Provide the (X, Y) coordinate of the cell's center where the given text is located.  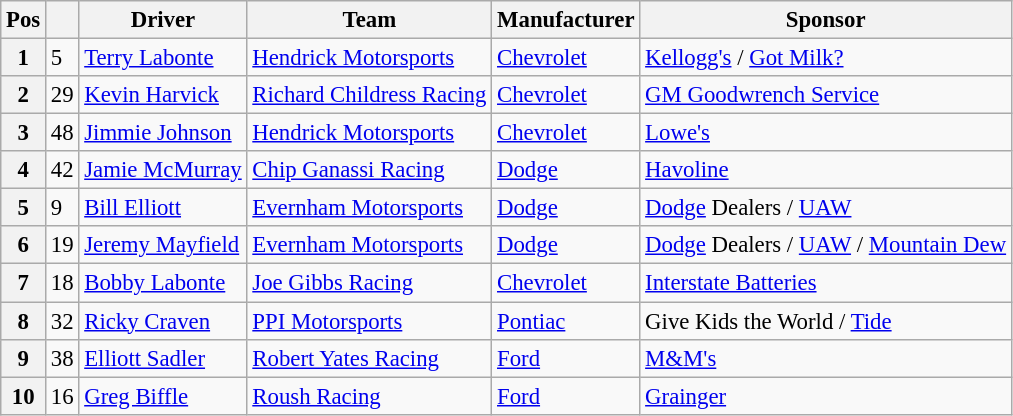
Dodge Dealers / UAW (826, 208)
38 (62, 358)
M&M's (826, 358)
42 (62, 170)
GM Goodwrench Service (826, 95)
Jeremy Mayfield (163, 245)
Team (370, 20)
Lowe's (826, 133)
4 (24, 170)
Sponsor (826, 20)
Manufacturer (566, 20)
Pos (24, 20)
Interstate Batteries (826, 283)
Grainger (826, 396)
8 (24, 321)
Bobby Labonte (163, 283)
Terry Labonte (163, 58)
Bill Elliott (163, 208)
1 (24, 58)
Kellogg's / Got Milk? (826, 58)
32 (62, 321)
19 (62, 245)
Elliott Sadler (163, 358)
48 (62, 133)
Chip Ganassi Racing (370, 170)
Joe Gibbs Racing (370, 283)
Ricky Craven (163, 321)
7 (24, 283)
16 (62, 396)
29 (62, 95)
Roush Racing (370, 396)
Dodge Dealers / UAW / Mountain Dew (826, 245)
Havoline (826, 170)
3 (24, 133)
PPI Motorsports (370, 321)
Robert Yates Racing (370, 358)
Pontiac (566, 321)
Jamie McMurray (163, 170)
Greg Biffle (163, 396)
Kevin Harvick (163, 95)
10 (24, 396)
18 (62, 283)
2 (24, 95)
Richard Childress Racing (370, 95)
Driver (163, 20)
Jimmie Johnson (163, 133)
6 (24, 245)
Give Kids the World / Tide (826, 321)
